Provide the (X, Y) coordinate of the cell's center where the given text is located.  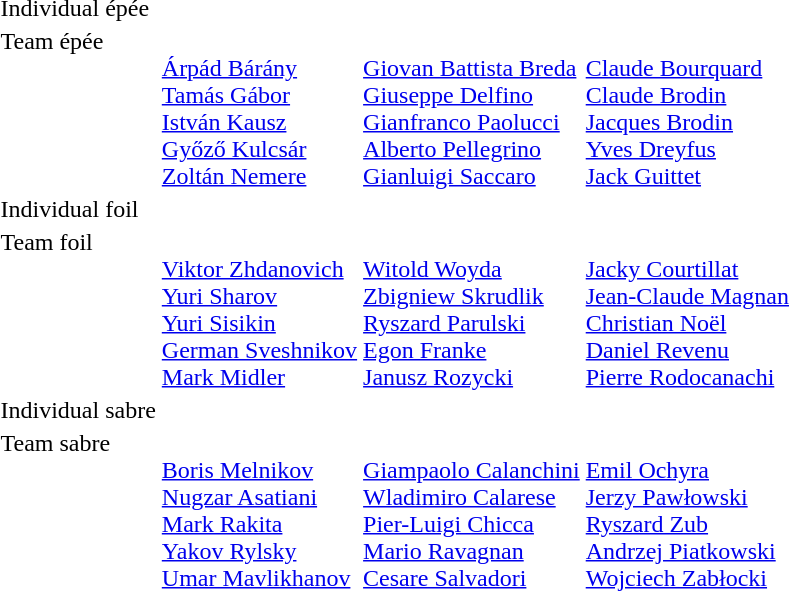
Witold WoydaZbigniew SkrudlikRyszard ParulskiEgon FrankeJanusz Rozycki (472, 310)
Árpád BárányTamás GáborIstván KauszGyőző KulcsárZoltán Nemere (259, 108)
Giovan Battista BredaGiuseppe DelfinoGianfranco PaolucciAlberto PellegrinoGianluigi Saccaro (472, 108)
Viktor ZhdanovichYuri SharovYuri SisikinGerman SveshnikovMark Midler (259, 310)
